Locate the cell with the specified text and output its (X, Y) center coordinate. 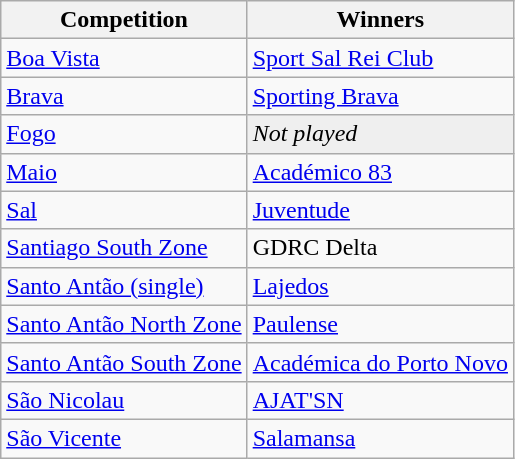
Salamansa (380, 438)
Paulense (380, 324)
São Nicolau (124, 400)
Sport Sal Rei Club (380, 58)
Santo Antão South Zone (124, 362)
Brava (124, 96)
Sporting Brava (380, 96)
Santo Antão North Zone (124, 324)
AJAT'SN (380, 400)
Académico 83 (380, 172)
Sal (124, 210)
Juventude (380, 210)
Lajedos (380, 286)
GDRC Delta (380, 248)
Not played (380, 134)
Santiago South Zone (124, 248)
Boa Vista (124, 58)
Maio (124, 172)
Competition (124, 20)
Académica do Porto Novo (380, 362)
Winners (380, 20)
Santo Antão (single) (124, 286)
Fogo (124, 134)
São Vicente (124, 438)
